For the text-containing cell, return its midpoint in (X, Y) coordinate format. 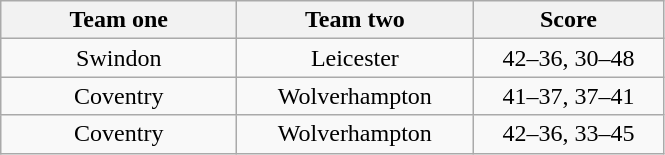
42–36, 33–45 (568, 134)
Swindon (119, 58)
42–36, 30–48 (568, 58)
Team two (355, 20)
41–37, 37–41 (568, 96)
Team one (119, 20)
Score (568, 20)
Leicester (355, 58)
